From the cell containing the given text, extract its center point as [x, y] coordinate. 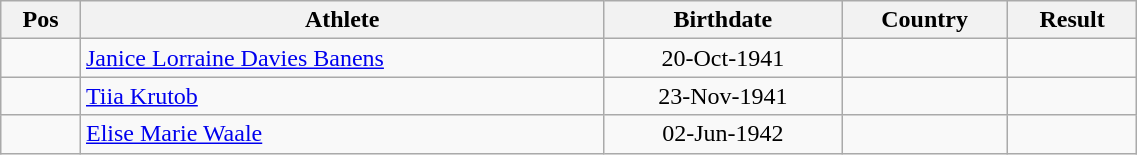
Athlete [342, 20]
23-Nov-1941 [723, 96]
Janice Lorraine Davies Banens [342, 58]
Elise Marie Waale [342, 134]
Birthdate [723, 20]
Result [1072, 20]
20-Oct-1941 [723, 58]
Tiia Krutob [342, 96]
Country [925, 20]
Pos [41, 20]
02-Jun-1942 [723, 134]
